From the cell containing the given text, extract its center point as (X, Y) coordinate. 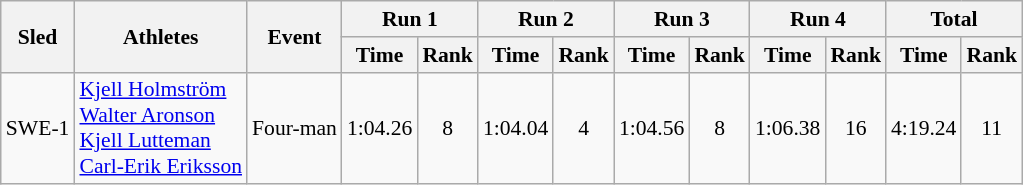
Four-man (294, 128)
SWE-1 (38, 128)
4 (584, 128)
1:04.56 (652, 128)
Event (294, 36)
11 (992, 128)
Run 3 (682, 19)
Run 4 (818, 19)
Total (954, 19)
1:04.04 (516, 128)
Run 2 (546, 19)
Athletes (160, 36)
Kjell HolmströmWalter AronsonKjell LuttemanCarl-Erik Eriksson (160, 128)
1:06.38 (788, 128)
4:19.24 (924, 128)
Run 1 (410, 19)
1:04.26 (380, 128)
16 (856, 128)
Sled (38, 36)
